For the text-containing cell, return its midpoint in (X, Y) coordinate format. 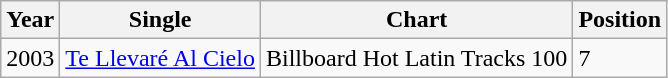
7 (620, 58)
Te Llevaré Al Cielo (160, 58)
Billboard Hot Latin Tracks 100 (416, 58)
Year (30, 20)
Chart (416, 20)
Single (160, 20)
Position (620, 20)
2003 (30, 58)
